Scan for the cell matching the given text and deliver its (x, y) coordinate at center. 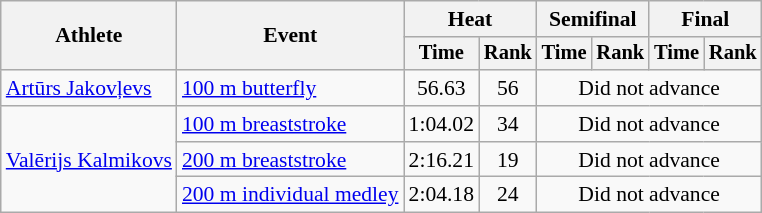
Event (290, 36)
Valērijs Kalmikovs (89, 160)
2:16.21 (442, 160)
Final (705, 19)
19 (508, 160)
Semifinal (593, 19)
2:04.18 (442, 195)
56 (508, 88)
34 (508, 124)
Heat (470, 19)
1:04.02 (442, 124)
100 m butterfly (290, 88)
200 m individual medley (290, 195)
Athlete (89, 36)
56.63 (442, 88)
200 m breaststroke (290, 160)
24 (508, 195)
Artūrs Jakovļevs (89, 88)
100 m breaststroke (290, 124)
